Locate the cell with the specified text and output its [x, y] center coordinate. 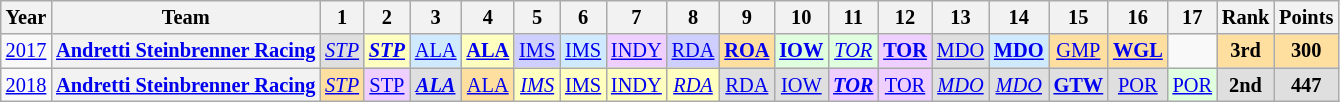
Team [186, 17]
300 [1306, 51]
Year [26, 17]
10 [801, 17]
ROA [746, 51]
15 [1079, 17]
Points [1306, 17]
5 [537, 17]
GTW [1079, 85]
7 [636, 17]
3 [436, 17]
9 [746, 17]
12 [904, 17]
GMP [1079, 51]
Rank [1246, 17]
8 [694, 17]
4 [488, 17]
2nd [1246, 85]
3rd [1246, 51]
1 [342, 17]
WGL [1138, 51]
17 [1192, 17]
14 [1019, 17]
6 [583, 17]
16 [1138, 17]
2018 [26, 85]
11 [853, 17]
13 [960, 17]
2 [387, 17]
2017 [26, 51]
447 [1306, 85]
